Return [x, y] of the center of cell containing provided text 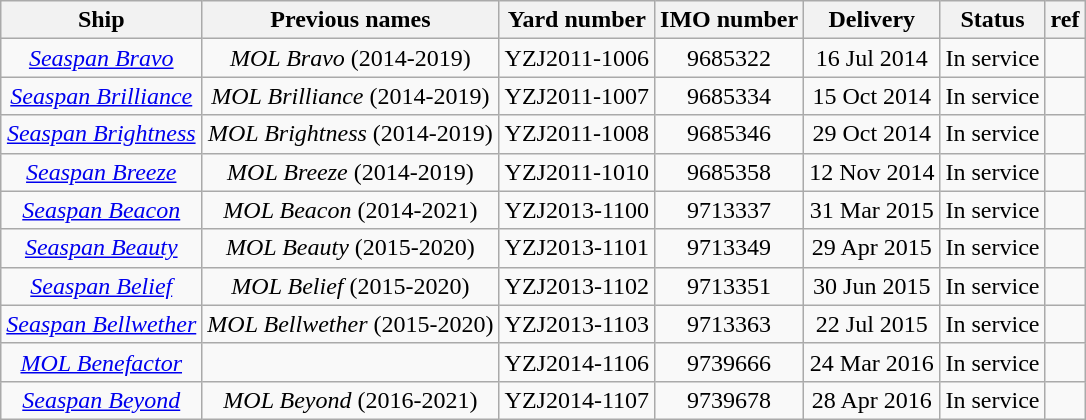
MOL Bravo (2014-2019) [350, 58]
MOL Beyond (2016-2021) [350, 400]
YZJ2011-1006 [577, 58]
9713349 [730, 248]
YZJ2014-1106 [577, 362]
YZJ2013-1102 [577, 286]
30 Jun 2015 [872, 286]
Seaspan Beyond [102, 400]
MOL Beauty (2015-2020) [350, 248]
Seaspan Belief [102, 286]
9685346 [730, 134]
12 Nov 2014 [872, 172]
31 Mar 2015 [872, 210]
YZJ2014-1107 [577, 400]
YZJ2013-1101 [577, 248]
9739666 [730, 362]
Ship [102, 20]
Seaspan Breeze [102, 172]
MOL Benefactor [102, 362]
Seaspan Beauty [102, 248]
YZJ2011-1010 [577, 172]
22 Jul 2015 [872, 324]
16 Jul 2014 [872, 58]
MOL Brightness (2014-2019) [350, 134]
Status [992, 20]
Seaspan Bravo [102, 58]
9713363 [730, 324]
MOL Brilliance (2014-2019) [350, 96]
Yard number [577, 20]
MOL Breeze (2014-2019) [350, 172]
9685358 [730, 172]
ref [1065, 20]
MOL Belief (2015-2020) [350, 286]
15 Oct 2014 [872, 96]
29 Oct 2014 [872, 134]
Previous names [350, 20]
Seaspan Brilliance [102, 96]
Seaspan Beacon [102, 210]
9713337 [730, 210]
9739678 [730, 400]
Seaspan Brightness [102, 134]
YZJ2011-1008 [577, 134]
29 Apr 2015 [872, 248]
YZJ2013-1100 [577, 210]
Seaspan Bellwether [102, 324]
IMO number [730, 20]
MOL Bellwether (2015-2020) [350, 324]
YZJ2013-1103 [577, 324]
Delivery [872, 20]
YZJ2011-1007 [577, 96]
24 Mar 2016 [872, 362]
9685322 [730, 58]
28 Apr 2016 [872, 400]
9713351 [730, 286]
9685334 [730, 96]
MOL Beacon (2014-2021) [350, 210]
